Extract the (X, Y) coordinate from the center of the cell holding the provided text.  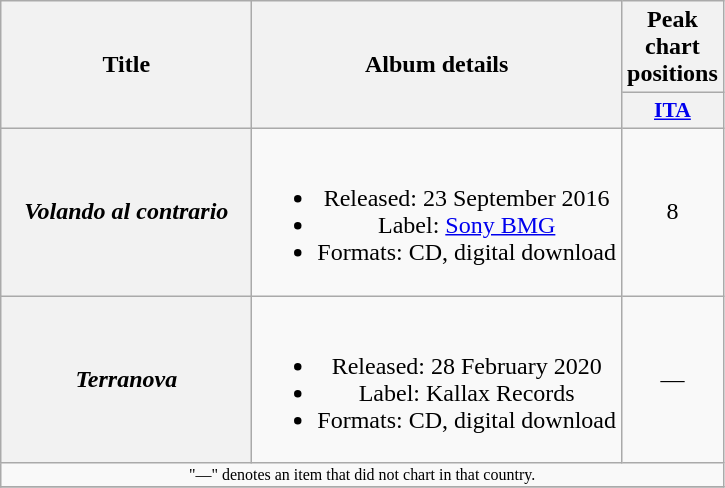
ITA (673, 111)
8 (673, 212)
Album details (437, 65)
Volando al contrario (126, 212)
"—" denotes an item that did not chart in that country. (362, 475)
Title (126, 65)
Terranova (126, 380)
Released: 28 February 2020Label: Kallax RecordsFormats: CD, digital download (437, 380)
Peak chart positions (673, 47)
Released: 23 September 2016Label: Sony BMGFormats: CD, digital download (437, 212)
— (673, 380)
